For the text-containing cell, return its midpoint in (x, y) coordinate format. 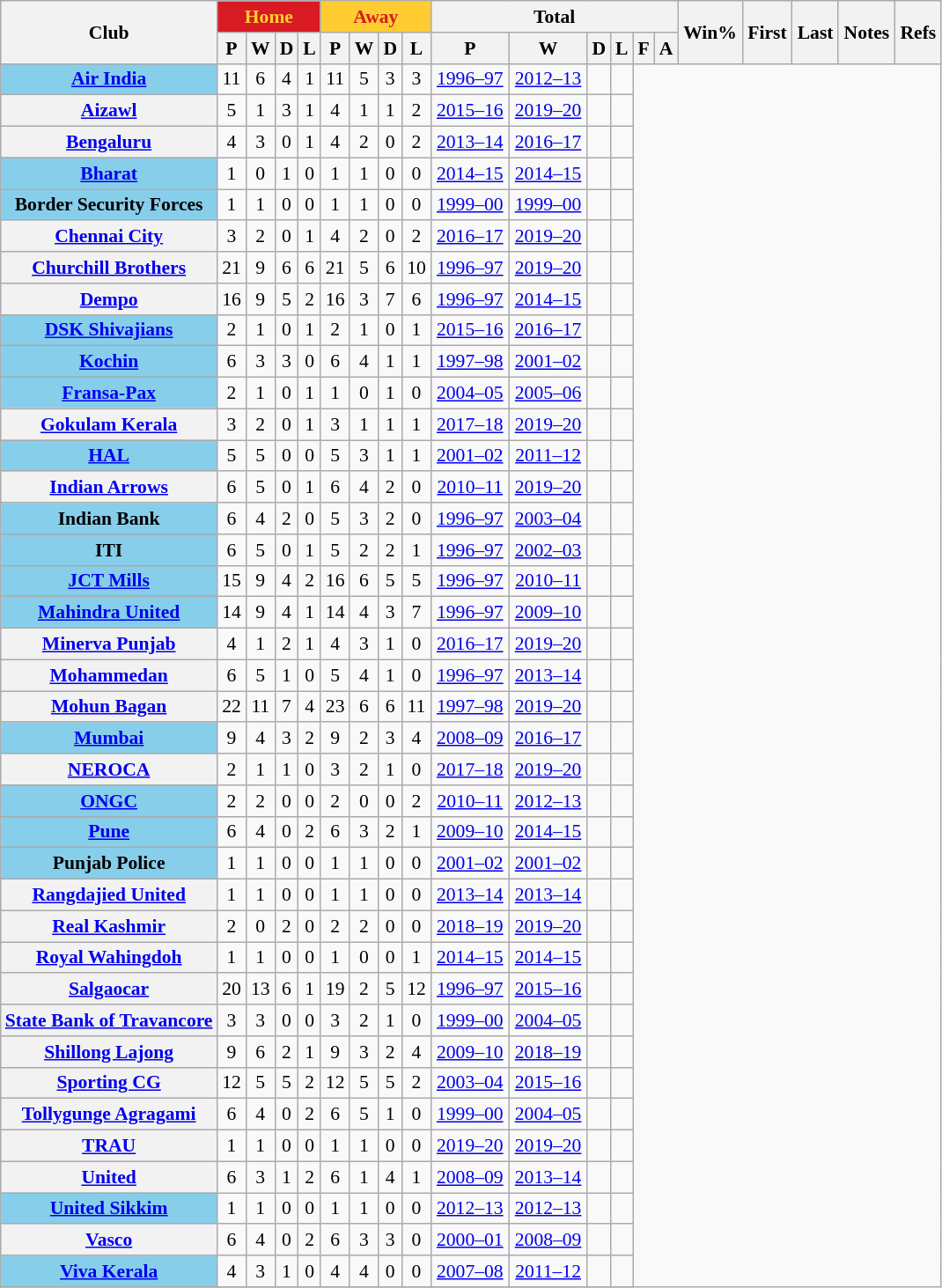
United (109, 1177)
Sporting CG (109, 1083)
19 (335, 990)
Fransa-Pax (109, 394)
2007–08 (470, 1271)
United Sikkim (109, 1209)
DSK Shivajians (109, 330)
State Bank of Travancore (109, 1020)
Punjab Police (109, 864)
22 (232, 707)
2002–03 (548, 550)
2000–01 (470, 1240)
Pune (109, 832)
HAL (109, 456)
Shillong Lajong (109, 1052)
Aizawl (109, 111)
Mahindra United (109, 613)
10 (417, 268)
Refs (917, 32)
Win% (710, 32)
Real Kashmir (109, 926)
Vasco (109, 1240)
TRAU (109, 1146)
NEROCA (109, 769)
Kochin (109, 362)
F (644, 48)
15 (232, 581)
20 (232, 990)
Royal Wahingdoh (109, 958)
Rangdajied United (109, 895)
Tollygunge Agragami (109, 1115)
Air India (109, 79)
JCT Mills (109, 581)
Bharat (109, 173)
2005–06 (548, 394)
Bengaluru (109, 143)
13 (261, 990)
Home (269, 17)
A (666, 48)
Mumbai (109, 739)
Viva Kerala (109, 1271)
Dempo (109, 299)
Notes (866, 32)
Salgaocar (109, 990)
Mohammedan (109, 675)
ONGC (109, 801)
Away (375, 17)
Indian Arrows (109, 488)
23 (335, 707)
Club (109, 32)
Indian Bank (109, 519)
Chennai City (109, 237)
Minerva Punjab (109, 644)
Last (815, 32)
ITI (109, 550)
Gokulam Kerala (109, 424)
First (767, 32)
Mohun Bagan (109, 707)
Border Security Forces (109, 205)
Total (554, 17)
Churchill Brothers (109, 268)
